Provide the (x, y) coordinate of the cell's center where the given text is located.  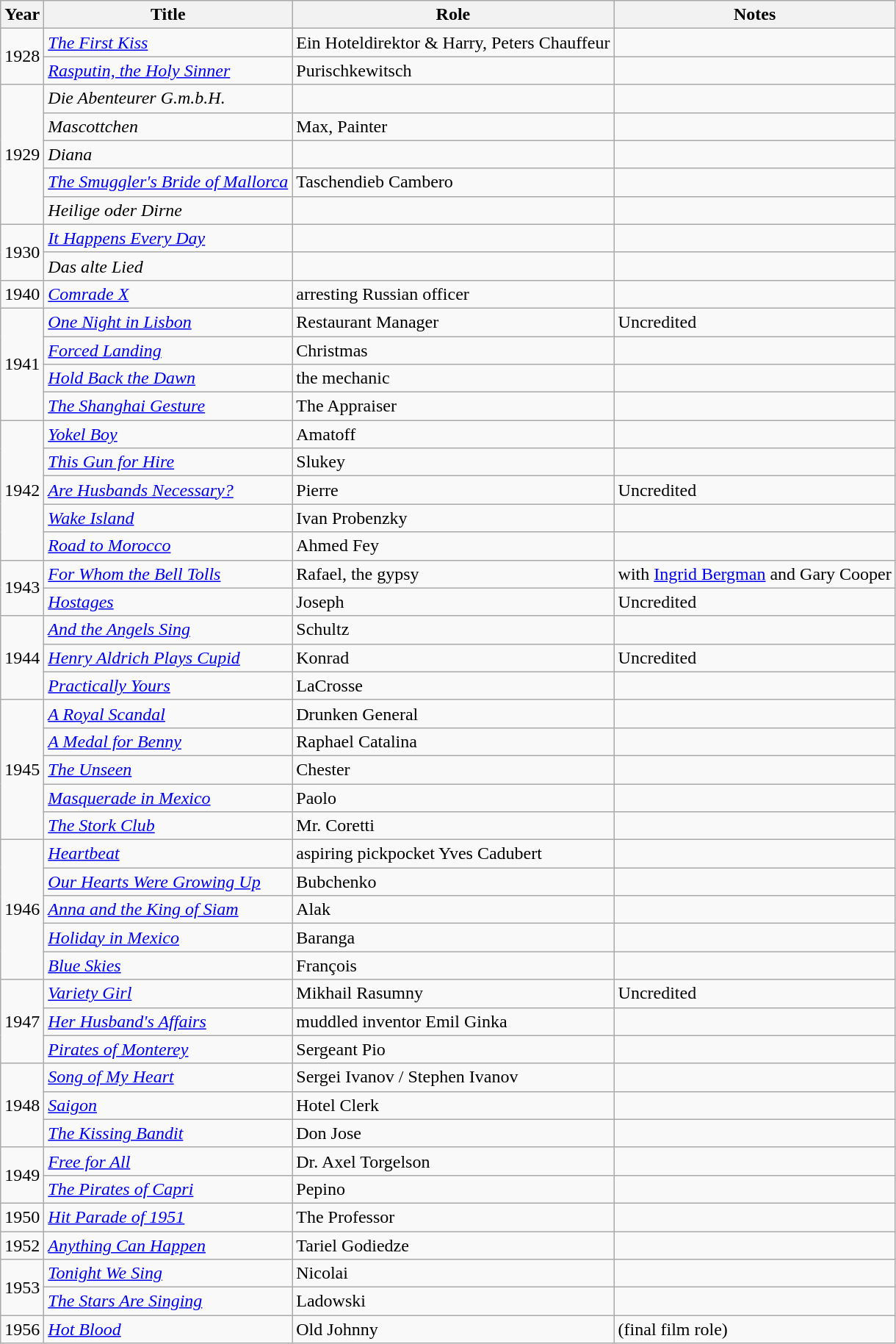
Don Jose (453, 1133)
Drunken General (453, 714)
(final film role) (755, 1329)
Practically Yours (168, 686)
Diana (168, 154)
Joseph (453, 602)
A Medal for Benny (168, 741)
Taschendieb Cambero (453, 182)
The Shanghai Gesture (168, 406)
arresting Russian officer (453, 294)
Blue Skies (168, 966)
Baranga (453, 938)
The First Kiss (168, 43)
Max, Painter (453, 126)
Sergei Ivanov / Stephen Ivanov (453, 1077)
Ladowski (453, 1301)
The Smuggler's Bride of Mallorca (168, 182)
1928 (22, 57)
Hit Parade of 1951 (168, 1217)
Masquerade in Mexico (168, 797)
Ahmed Fey (453, 546)
Notes (755, 15)
Ein Hoteldirektor & Harry, Peters Chauffeur (453, 43)
1949 (22, 1175)
1942 (22, 490)
Pepino (453, 1189)
1948 (22, 1105)
Tariel Godiedze (453, 1246)
Old Johnny (453, 1329)
1952 (22, 1246)
Nicolai (453, 1273)
Anna and the King of Siam (168, 910)
Hold Back the Dawn (168, 378)
The Appraiser (453, 406)
Tonight We Sing (168, 1273)
Amatoff (453, 434)
Pierre (453, 490)
Song of My Heart (168, 1077)
Hot Blood (168, 1329)
For Whom the Bell Tolls (168, 574)
1929 (22, 154)
Mascottchen (168, 126)
Schultz (453, 630)
Hostages (168, 602)
Are Husbands Necessary? (168, 490)
Holiday in Mexico (168, 938)
Die Abenteurer G.m.b.H. (168, 98)
And the Angels Sing (168, 630)
Bubchenko (453, 882)
Road to Morocco (168, 546)
Mr. Coretti (453, 826)
Comrade X (168, 294)
Free for All (168, 1161)
Her Husband's Affairs (168, 1021)
1930 (22, 252)
muddled inventor Emil Ginka (453, 1021)
Christmas (453, 351)
1947 (22, 1021)
1946 (22, 910)
LaCrosse (453, 686)
One Night in Lisbon (168, 322)
Role (453, 15)
This Gun for Hire (168, 462)
Pirates of Monterey (168, 1049)
Wake Island (168, 518)
1953 (22, 1287)
Yokel Boy (168, 434)
Ivan Probenzky (453, 518)
1941 (22, 364)
Slukey (453, 462)
Paolo (453, 797)
with Ingrid Bergman and Gary Cooper (755, 574)
The Professor (453, 1217)
Year (22, 15)
1940 (22, 294)
The Stork Club (168, 826)
The Unseen (168, 769)
Konrad (453, 658)
Sergeant Pio (453, 1049)
The Stars Are Singing (168, 1301)
1956 (22, 1329)
Chester (453, 769)
1945 (22, 769)
Mikhail Rasumny (453, 993)
Saigon (168, 1105)
Forced Landing (168, 351)
Restaurant Manager (453, 322)
Purischkewitsch (453, 71)
Heilige oder Dirne (168, 210)
1943 (22, 588)
Heartbeat (168, 854)
Raphael Catalina (453, 741)
aspiring pickpocket Yves Cadubert (453, 854)
Hotel Clerk (453, 1105)
Our Hearts Were Growing Up (168, 882)
Henry Aldrich Plays Cupid (168, 658)
A Royal Scandal (168, 714)
Variety Girl (168, 993)
Alak (453, 910)
Rasputin, the Holy Sinner (168, 71)
Dr. Axel Torgelson (453, 1161)
The Kissing Bandit (168, 1133)
The Pirates of Capri (168, 1189)
Rafael, the gypsy (453, 574)
1950 (22, 1217)
It Happens Every Day (168, 238)
François (453, 966)
Das alte Lied (168, 266)
Title (168, 15)
Anything Can Happen (168, 1246)
1944 (22, 658)
the mechanic (453, 378)
